Search for the cell housing the specified text and yield its (X, Y) center coordinate. 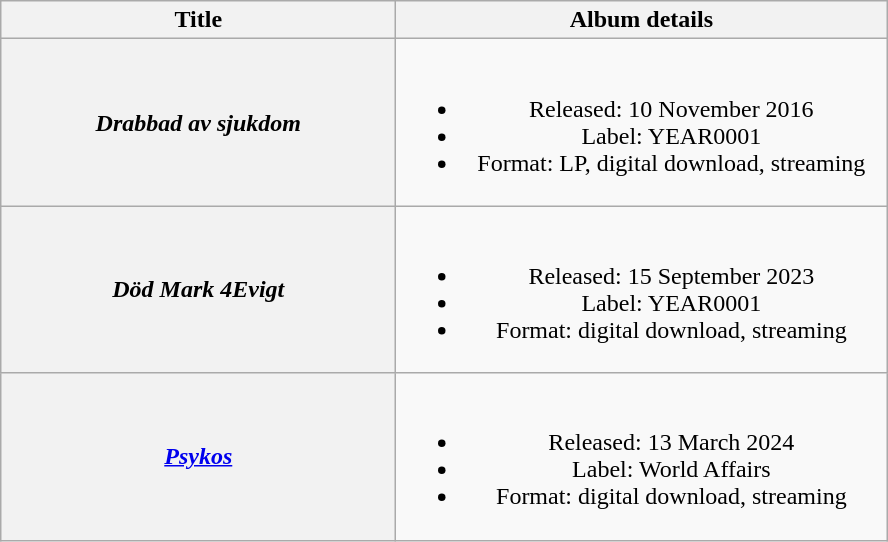
Drabbad av sjukdom (198, 122)
Released: 13 March 2024Label: World AffairsFormat: digital download, streaming (642, 456)
Album details (642, 20)
Död Mark 4Evigt (198, 290)
Psykos (198, 456)
Title (198, 20)
Released: 10 November 2016Label: YEAR0001Format: LP, digital download, streaming (642, 122)
Released: 15 September 2023Label: YEAR0001Format: digital download, streaming (642, 290)
